Detect which cell encompasses the target text, then output its (X, Y) center coordinate. 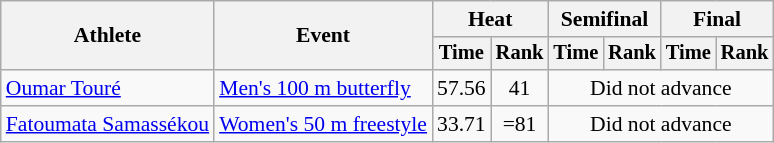
41 (520, 88)
Athlete (108, 36)
Semifinal (604, 19)
57.56 (462, 88)
Final (717, 19)
Heat (490, 19)
Men's 100 m butterfly (323, 88)
Women's 50 m freestyle (323, 124)
Fatoumata Samassékou (108, 124)
Event (323, 36)
33.71 (462, 124)
=81 (520, 124)
Oumar Touré (108, 88)
